Return the (X, Y) coordinate for the center point of the cell that contains the specified text.  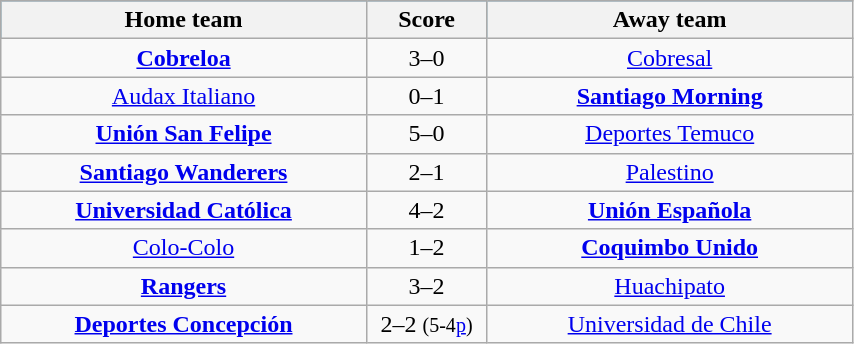
2–2 (5-4p) (426, 324)
3–2 (426, 286)
Away team (670, 20)
2–1 (426, 172)
5–0 (426, 134)
Huachipato (670, 286)
Deportes Temuco (670, 134)
Cobresal (670, 58)
Audax Italiano (184, 96)
Coquimbo Unido (670, 248)
4–2 (426, 210)
Palestino (670, 172)
Home team (184, 20)
Score (426, 20)
1–2 (426, 248)
Colo-Colo (184, 248)
Unión Española (670, 210)
Rangers (184, 286)
Cobreloa (184, 58)
Santiago Morning (670, 96)
Unión San Felipe (184, 134)
Santiago Wanderers (184, 172)
0–1 (426, 96)
Deportes Concepción (184, 324)
Universidad de Chile (670, 324)
3–0 (426, 58)
Universidad Católica (184, 210)
